Detect which cell encompasses the target text, then output its [X, Y] center coordinate. 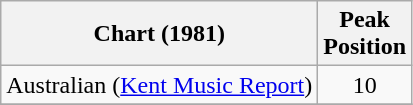
Australian (Kent Music Report) [160, 85]
PeakPosition [365, 34]
Chart (1981) [160, 34]
10 [365, 85]
